Extract the [x, y] coordinate from the center of the cell holding the provided text.  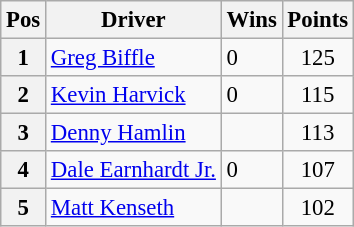
3 [24, 133]
2 [24, 95]
Driver [134, 20]
125 [318, 58]
107 [318, 170]
5 [24, 208]
Points [318, 20]
1 [24, 58]
102 [318, 208]
115 [318, 95]
Kevin Harvick [134, 95]
Denny Hamlin [134, 133]
Greg Biffle [134, 58]
Matt Kenseth [134, 208]
Wins [252, 20]
Dale Earnhardt Jr. [134, 170]
4 [24, 170]
113 [318, 133]
Pos [24, 20]
